Extract the (x, y) coordinate from the center of the cell holding the provided text.  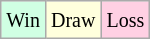
Loss (126, 20)
Draw (72, 20)
Win (24, 20)
